Find where the given text appears and provide that cell's center as (X, Y) coordinate. 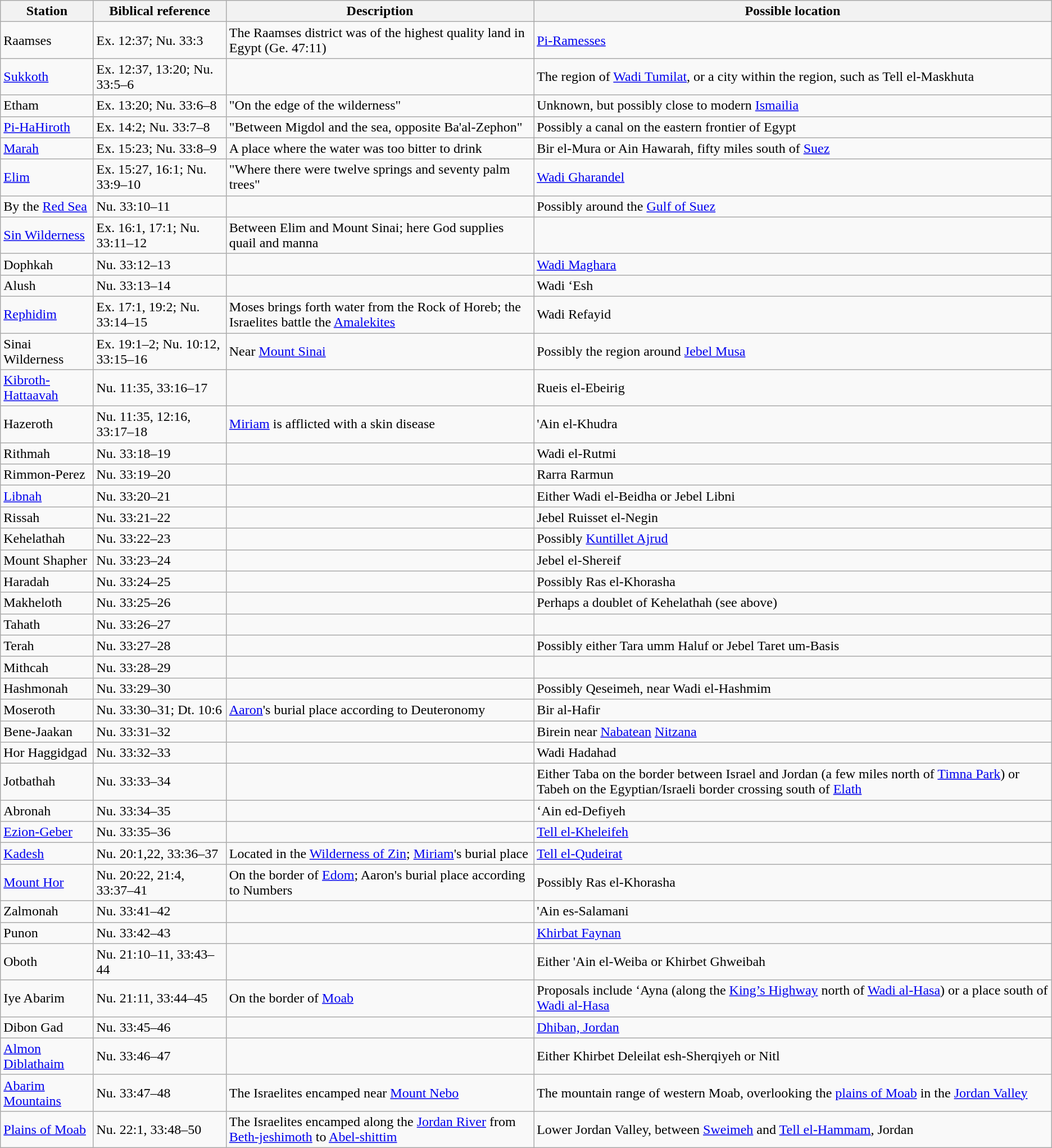
Station (47, 11)
Nu. 33:46–47 (160, 1056)
Iye Abarim (47, 998)
Either 'Ain el-Weiba or Khirbet Ghweibah (793, 962)
"On the edge of the wilderness" (380, 106)
Ex. 13:20; Nu. 33:6–8 (160, 106)
Wadi el-Rutmi (793, 453)
Tell el-Kheleifeh (793, 832)
Biblical reference (160, 11)
Zalmonah (47, 911)
Dibon Gad (47, 1027)
Wadi Gharandel (793, 178)
Nu. 33:28–29 (160, 667)
Bir al-Hafir (793, 710)
Abronah (47, 811)
Nu. 33:33–34 (160, 782)
Moseroth (47, 710)
Nu. 20:1,22, 33:36–37 (160, 854)
Moses brings forth water from the Rock of Horeb; the Israelites battle the Amalekites (380, 315)
Almon Diblathaim (47, 1056)
Sinai Wilderness (47, 351)
Possibly a canal on the eastern frontier of Egypt (793, 127)
Marah (47, 148)
Wadi ‘Esh (793, 285)
Alush (47, 285)
Kibroth-Hattaavah (47, 388)
Libnah (47, 496)
Nu. 33:42–43 (160, 933)
A place where the water was too bitter to drink (380, 148)
Bene-Jaakan (47, 731)
Nu. 33:32–33 (160, 753)
Abarim Mountains (47, 1092)
Hazeroth (47, 425)
Nu. 20:22, 21:4, 33:37–41 (160, 882)
Rimmon-Perez (47, 475)
Nu. 33:34–35 (160, 811)
Nu. 33:12–13 (160, 264)
Nu. 33:27–28 (160, 646)
Nu. 21:10–11, 33:43–44 (160, 962)
Birein near Nabatean Nitzana (793, 731)
Possibly the region around Jebel Musa (793, 351)
"Between Migdol and the sea, opposite Ba'al-Zephon" (380, 127)
Nu. 33:19–20 (160, 475)
Kehelathah (47, 539)
Mithcah (47, 667)
Nu. 33:23–24 (160, 560)
Jotbathah (47, 782)
Nu. 11:35, 12:16, 33:17–18 (160, 425)
Unknown, but possibly close to modern Ismailia (793, 106)
Nu. 22:1, 33:48–50 (160, 1129)
Ex. 14:2; Nu. 33:7–8 (160, 127)
Nu. 33:26–27 (160, 624)
Lower Jordan Valley, between Sweimeh and Tell el-Hammam, Jordan (793, 1129)
Nu. 33:20–21 (160, 496)
Bir el-Mura or Ain Hawarah, fifty miles south of Suez (793, 148)
Mount Hor (47, 882)
The Raamses district was of the highest quality land in Egypt (Ge. 47:11) (380, 40)
Jebel el-Shereif (793, 560)
Either Wadi el-Beidha or Jebel Libni (793, 496)
Description (380, 11)
Terah (47, 646)
Rithmah (47, 453)
Pi-Ramesses (793, 40)
Oboth (47, 962)
Etham (47, 106)
Ex. 17:1, 19:2; Nu. 33:14–15 (160, 315)
The Israelites encamped along the Jordan River from Beth-jeshimoth to Abel-shittim (380, 1129)
Ex. 15:27, 16:1; Nu. 33:9–10 (160, 178)
Perhaps a doublet of Kehelathah (see above) (793, 603)
Nu. 33:25–26 (160, 603)
Elim (47, 178)
Hor Haggidgad (47, 753)
Pi-HaHiroth (47, 127)
Nu. 33:13–14 (160, 285)
By the Red Sea (47, 206)
Punon (47, 933)
Rueis el-Ebeirig (793, 388)
The region of Wadi Tumilat, or a city within the region, such as Tell el-Maskhuta (793, 76)
The mountain range of western Moab, overlooking the plains of Moab in the Jordan Valley (793, 1092)
Wadi Refayid (793, 315)
Hashmonah (47, 688)
Sukkoth (47, 76)
Khirbat Faynan (793, 933)
Nu. 33:47–48 (160, 1092)
Ex. 12:37; Nu. 33:3 (160, 40)
Nu. 33:41–42 (160, 911)
Between Elim and Mount Sinai; here God supplies quail and manna (380, 235)
Nu. 33:10–11 (160, 206)
Rissah (47, 518)
Possibly around the Gulf of Suez (793, 206)
The Israelites encamped near Mount Nebo (380, 1092)
Nu. 33:31–32 (160, 731)
‘Ain ed-Defiyeh (793, 811)
Ezion-Geber (47, 832)
Ex. 19:1–2; Nu. 10:12, 33:15–16 (160, 351)
Sin Wilderness (47, 235)
Nu. 21:11, 33:44–45 (160, 998)
Near Mount Sinai (380, 351)
Makheloth (47, 603)
Nu. 33:29–30 (160, 688)
Tahath (47, 624)
Plains of Moab (47, 1129)
Ex. 12:37, 13:20; Nu. 33:5–6 (160, 76)
Possibly Qeseimeh, near Wadi el-Hashmim (793, 688)
Rarra Rarmun (793, 475)
Miriam is afflicted with a skin disease (380, 425)
On the border of Moab (380, 998)
Nu. 33:30–31; Dt. 10:6 (160, 710)
Nu. 33:45–46 (160, 1027)
Dophkah (47, 264)
Either Khirbet Deleilat esh-Sherqiyeh or Nitl (793, 1056)
Raamses (47, 40)
Ex. 16:1, 17:1; Nu. 33:11–12 (160, 235)
Mount Shapher (47, 560)
"Where there were twelve springs and seventy palm trees" (380, 178)
'Ain el-Khudra (793, 425)
Aaron's burial place according to Deuteronomy (380, 710)
Ex. 15:23; Nu. 33:8–9 (160, 148)
Nu. 33:35–36 (160, 832)
Haradah (47, 582)
Possibly Kuntillet Ajrud (793, 539)
Proposals include ‘Ayna (along the King’s Highway north of Wadi al-Hasa) or a place south of Wadi al-Hasa (793, 998)
'Ain es-Salamani (793, 911)
Tell el-Qudeirat (793, 854)
Jebel Ruisset el-Negin (793, 518)
Located in the Wilderness of Zin; Miriam's burial place (380, 854)
Either Taba on the border between Israel and Jordan (a few miles north of Timna Park) or Tabeh on the Egyptian/Israeli border crossing south of Elath (793, 782)
Nu. 11:35, 33:16–17 (160, 388)
Wadi Hadahad (793, 753)
Nu. 33:21–22 (160, 518)
Nu. 33:22–23 (160, 539)
On the border of Edom; Aaron's burial place according to Numbers (380, 882)
Nu. 33:18–19 (160, 453)
Wadi Maghara (793, 264)
Dhiban, Jordan (793, 1027)
Possible location (793, 11)
Nu. 33:24–25 (160, 582)
Kadesh (47, 854)
Rephidim (47, 315)
Possibly either Tara umm Haluf or Jebel Taret um-Basis (793, 646)
